Detect which cell encompasses the target text, then output its [X, Y] center coordinate. 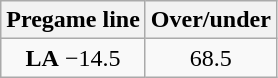
Pregame line [74, 20]
LA −14.5 [74, 58]
68.5 [210, 58]
Over/under [210, 20]
